Capture the cell that displays the provided text and extract its (x, y) central coordinate. 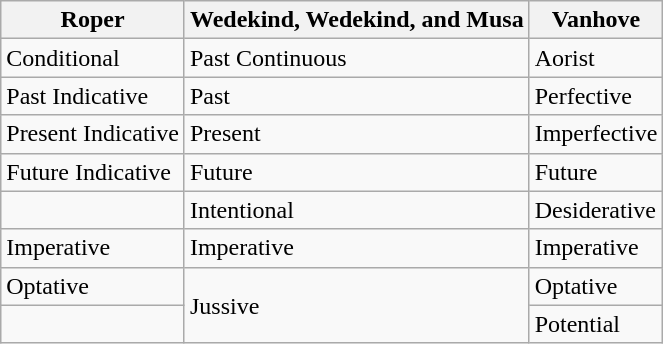
Present Indicative (93, 134)
Roper (93, 20)
Vanhove (596, 20)
Past Continuous (356, 58)
Perfective (596, 96)
Intentional (356, 210)
Conditional (93, 58)
Past (356, 96)
Present (356, 134)
Jussive (356, 305)
Future Indicative (93, 172)
Imperfective (596, 134)
Aorist (596, 58)
Past Indicative (93, 96)
Desiderative (596, 210)
Potential (596, 324)
Wedekind, Wedekind, and Musa (356, 20)
